Provide the [x, y] coordinate of the cell's center where the given text is located.  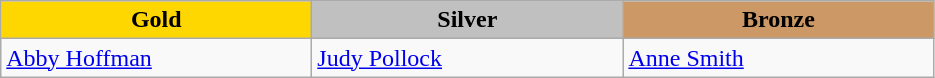
Judy Pollock [468, 58]
Gold [156, 20]
Anne Smith [778, 58]
Bronze [778, 20]
Silver [468, 20]
Abby Hoffman [156, 58]
